For the text-containing cell, return its midpoint in [x, y] coordinate format. 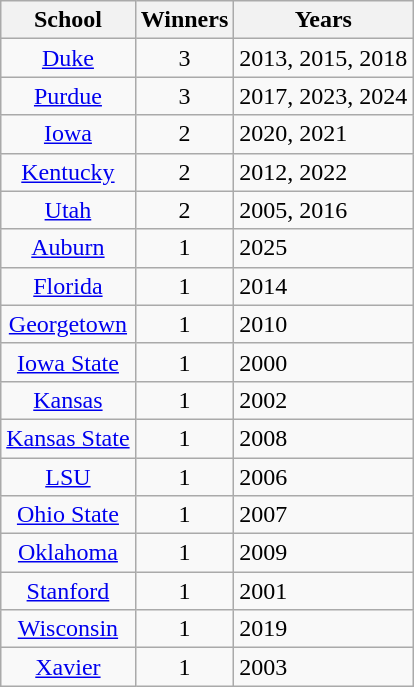
LSU [68, 477]
2025 [324, 248]
2012, 2022 [324, 172]
Kentucky [68, 172]
Auburn [68, 248]
2002 [324, 400]
Iowa [68, 134]
2005, 2016 [324, 210]
Ohio State [68, 515]
Georgetown [68, 324]
2019 [324, 629]
Florida [68, 286]
Iowa State [68, 362]
2006 [324, 477]
Oklahoma [68, 553]
2007 [324, 515]
Duke [68, 58]
Wisconsin [68, 629]
2013, 2015, 2018 [324, 58]
2020, 2021 [324, 134]
Years [324, 20]
2014 [324, 286]
2000 [324, 362]
2003 [324, 667]
Xavier [68, 667]
2017, 2023, 2024 [324, 96]
2009 [324, 553]
2001 [324, 591]
Stanford [68, 591]
Purdue [68, 96]
Kansas [68, 400]
2010 [324, 324]
Kansas State [68, 438]
Utah [68, 210]
2008 [324, 438]
School [68, 20]
Winners [184, 20]
